Output the [x, y] coordinate of the center of the cell containing the given text.  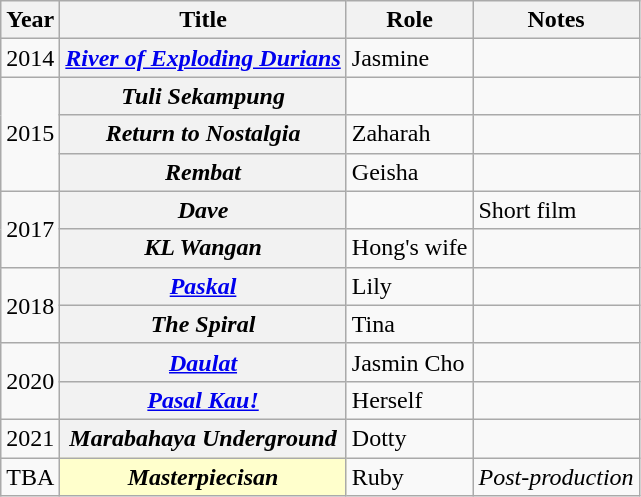
Rembat [203, 172]
Post-production [556, 477]
2021 [30, 438]
Tuli Sekampung [203, 96]
Daulat [203, 362]
Dotty [410, 438]
The Spiral [203, 324]
Lily [410, 286]
Masterpiecisan [203, 477]
River of Exploding Durians [203, 58]
Herself [410, 400]
TBA [30, 477]
Geisha [410, 172]
Notes [556, 20]
Jasmin Cho [410, 362]
Tina [410, 324]
2014 [30, 58]
Jasmine [410, 58]
Marabahaya Underground [203, 438]
Paskal [203, 286]
2020 [30, 381]
2018 [30, 305]
KL Wangan [203, 248]
Ruby [410, 477]
Year [30, 20]
2017 [30, 229]
Hong's wife [410, 248]
Title [203, 20]
Zaharah [410, 134]
Role [410, 20]
Dave [203, 210]
Return to Nostalgia [203, 134]
Short film [556, 210]
2015 [30, 134]
Pasal Kau! [203, 400]
